Capture the cell that displays the provided text and extract its (x, y) central coordinate. 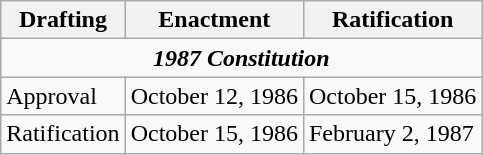
October 12, 1986 (214, 96)
February 2, 1987 (392, 134)
Enactment (214, 20)
Approval (63, 96)
Drafting (63, 20)
1987 Constitution (242, 58)
